Find where the given text appears and provide that cell's center as [x, y] coordinate. 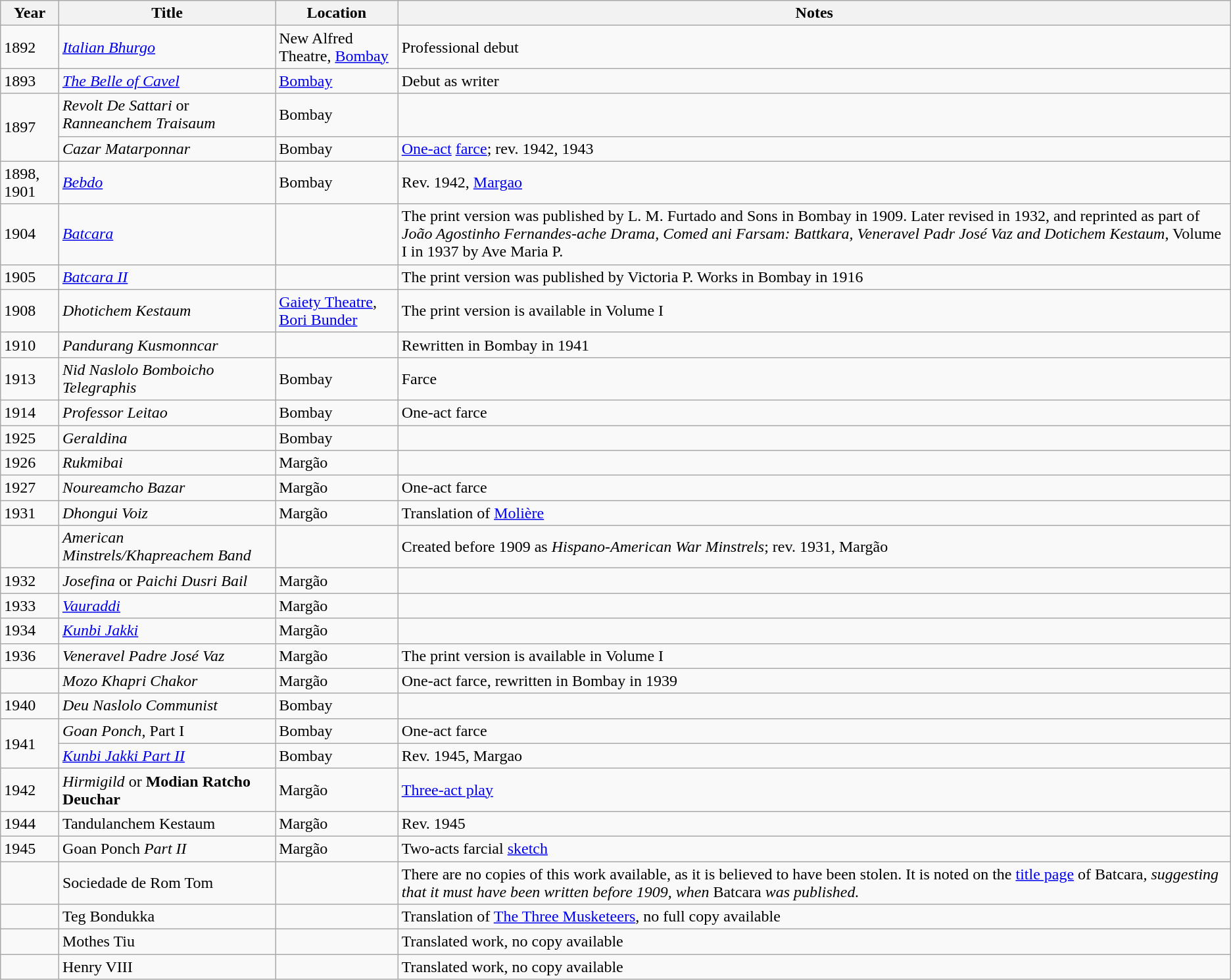
1893 [30, 81]
Hirmigild or Modian Ratcho Deuchar [167, 789]
Translation of The Three Musketeers, no full copy available [814, 917]
Notes [814, 13]
Mothes Tiu [167, 942]
1910 [30, 345]
1942 [30, 789]
1904 [30, 234]
One-act farce, rewritten in Bombay in 1939 [814, 681]
Noureamcho Bazar [167, 488]
Location [337, 13]
Debut as writer [814, 81]
Rewritten in Bombay in 1941 [814, 345]
Geraldina [167, 437]
Kunbi Jakki Part II [167, 756]
Italian Bhurgo [167, 47]
Rev. 1945, Margao [814, 756]
1913 [30, 379]
Josefina or Paichi Dusri Bail [167, 581]
1933 [30, 606]
Henry VIII [167, 967]
Bebdo [167, 183]
Professional debut [814, 47]
Created before 1909 as Hispano-American War Minstrels; rev. 1931, Margão [814, 547]
Goan Ponch Part II [167, 848]
Dhongui Voiz [167, 513]
Nid Naslolo Bomboicho Telegraphis [167, 379]
Batcara II [167, 277]
1898, 1901 [30, 183]
1936 [30, 656]
1940 [30, 706]
Deu Naslolo Communist [167, 706]
Professor Leitao [167, 412]
Kunbi Jakki [167, 631]
1931 [30, 513]
1945 [30, 848]
The print version was published by Victoria P. Works in Bombay in 1916 [814, 277]
1914 [30, 412]
1926 [30, 463]
1932 [30, 581]
Translation of Molière [814, 513]
Teg Bondukka [167, 917]
New Alfred Theatre, Bombay [337, 47]
Mozo Khapri Chakor [167, 681]
Dhotichem Kestaum [167, 310]
1925 [30, 437]
Two-acts farcial sketch [814, 848]
American Minstrels/Khapreachem Band [167, 547]
Rukmibai [167, 463]
1908 [30, 310]
1941 [30, 743]
Gaiety Theatre, Bori Bunder [337, 310]
1892 [30, 47]
Year [30, 13]
Title [167, 13]
Veneravel Padre José Vaz [167, 656]
Cazar Matarponnar [167, 149]
1897 [30, 128]
One-act farce; rev. 1942, 1943 [814, 149]
Rev. 1942, Margao [814, 183]
1927 [30, 488]
Goan Ponch, Part I [167, 731]
1944 [30, 823]
Revolt De Sattari or Ranneanchem Traisaum [167, 114]
Farce [814, 379]
Three-act play [814, 789]
Pandurang Kusmonncar [167, 345]
1905 [30, 277]
Vauraddi [167, 606]
Tandulanchem Kestaum [167, 823]
1934 [30, 631]
Sociedade de Rom Tom [167, 883]
Rev. 1945 [814, 823]
Batcara [167, 234]
The Belle of Cavel [167, 81]
